From the cell containing the given text, extract its center point as [X, Y] coordinate. 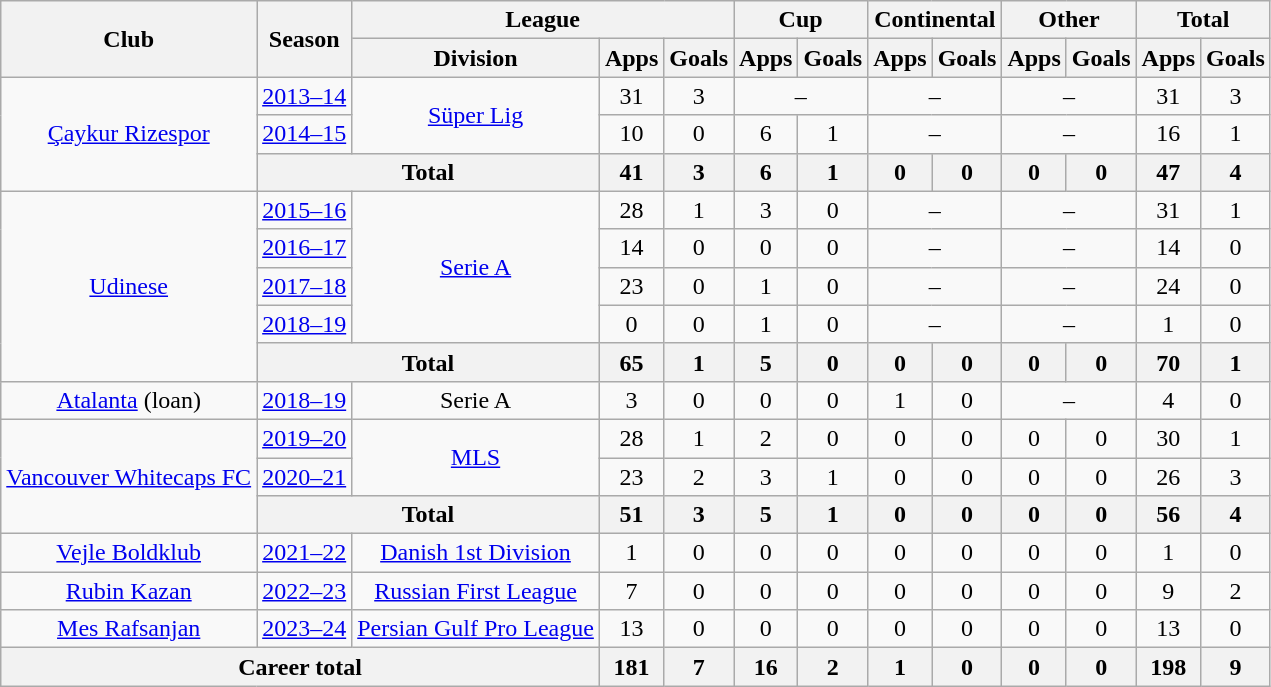
24 [1168, 286]
2017–18 [304, 286]
MLS [476, 457]
Mes Rafsanjan [129, 629]
Süper Lig [476, 115]
Russian First League [476, 591]
181 [631, 667]
Club [129, 39]
2019–20 [304, 438]
10 [631, 134]
Danish 1st Division [476, 553]
Vancouver Whitecaps FC [129, 476]
Continental [935, 20]
65 [631, 362]
Çaykur Rizespor [129, 134]
2020–21 [304, 477]
Atalanta (loan) [129, 400]
41 [631, 172]
2013–14 [304, 96]
Career total [300, 667]
51 [631, 515]
2023–24 [304, 629]
Season [304, 39]
2022–23 [304, 591]
Cup [801, 20]
2021–22 [304, 553]
30 [1168, 438]
56 [1168, 515]
26 [1168, 477]
70 [1168, 362]
Division [476, 58]
Udinese [129, 286]
Vejle Boldklub [129, 553]
Other [1069, 20]
Persian Gulf Pro League [476, 629]
2015–16 [304, 210]
47 [1168, 172]
2016–17 [304, 248]
Rubin Kazan [129, 591]
198 [1168, 667]
League [543, 20]
2014–15 [304, 134]
